Identify which cell holds the provided text, then report its (X, Y) central coordinate. 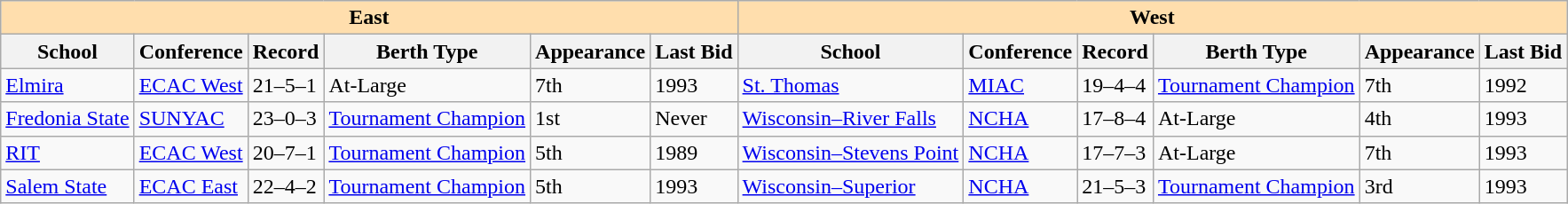
3rd (1420, 186)
St. Thomas (850, 85)
1992 (1523, 85)
1989 (694, 153)
17–8–4 (1115, 119)
1st (591, 119)
East (369, 18)
21–5–3 (1115, 186)
20–7–1 (286, 153)
Fredonia State (67, 119)
Wisconsin–River Falls (850, 119)
4th (1420, 119)
23–0–3 (286, 119)
22–4–2 (286, 186)
MIAC (1020, 85)
RIT (67, 153)
21–5–1 (286, 85)
17–7–3 (1115, 153)
Salem State (67, 186)
Wisconsin–Superior (850, 186)
19–4–4 (1115, 85)
SUNYAC (191, 119)
Elmira (67, 85)
West (1152, 18)
Never (694, 119)
Wisconsin–Stevens Point (850, 153)
ECAC East (191, 186)
